For the text-containing cell, return its midpoint in (X, Y) coordinate format. 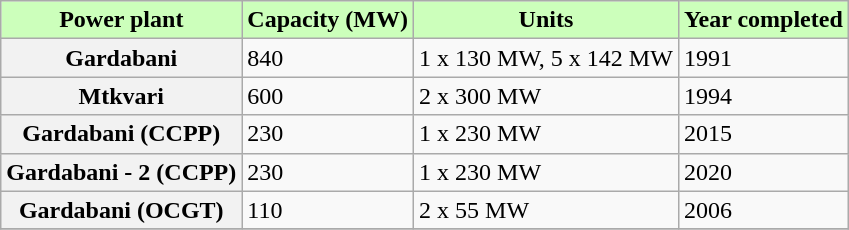
2015 (763, 134)
Units (546, 20)
Gardabani (122, 58)
1 x 130 MW, 5 x 142 MW (546, 58)
Capacity (MW) (328, 20)
2020 (763, 172)
Gardabani - 2 (CCPP) (122, 172)
840 (328, 58)
1991 (763, 58)
Power plant (122, 20)
110 (328, 210)
1994 (763, 96)
Mtkvari (122, 96)
2006 (763, 210)
Gardabani (CCPP) (122, 134)
2 x 55 MW (546, 210)
Year completed (763, 20)
Gardabani (OCGT) (122, 210)
2 x 300 MW (546, 96)
600 (328, 96)
